Capture the cell that displays the provided text and extract its (x, y) central coordinate. 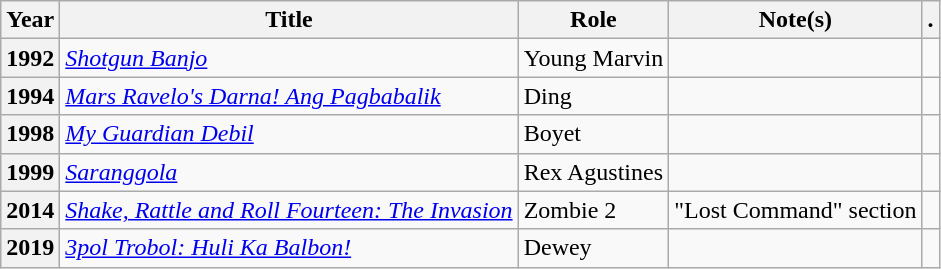
1999 (30, 172)
. (930, 20)
Young Marvin (594, 58)
1994 (30, 96)
Shake, Rattle and Roll Fourteen: The Invasion (289, 210)
Note(s) (796, 20)
My Guardian Debil (289, 134)
Year (30, 20)
Saranggola (289, 172)
Role (594, 20)
"Lost Command" section (796, 210)
2019 (30, 248)
Rex Agustines (594, 172)
Boyet (594, 134)
Shotgun Banjo (289, 58)
1992 (30, 58)
Ding (594, 96)
Dewey (594, 248)
3pol Trobol: Huli Ka Balbon! (289, 248)
Title (289, 20)
Mars Ravelo's Darna! Ang Pagbabalik (289, 96)
Zombie 2 (594, 210)
1998 (30, 134)
2014 (30, 210)
